Output the [x, y] coordinate of the center of the cell containing the given text.  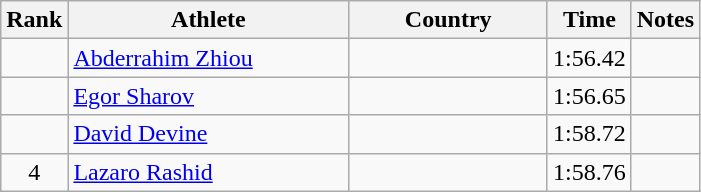
Country [448, 20]
1:56.65 [589, 96]
Notes [665, 20]
1:58.72 [589, 134]
1:58.76 [589, 172]
4 [34, 172]
1:56.42 [589, 58]
Rank [34, 20]
Egor Sharov [208, 96]
Time [589, 20]
Abderrahim Zhiou [208, 58]
Lazaro Rashid [208, 172]
Athlete [208, 20]
David Devine [208, 134]
